From the cell containing the given text, extract its center point as [x, y] coordinate. 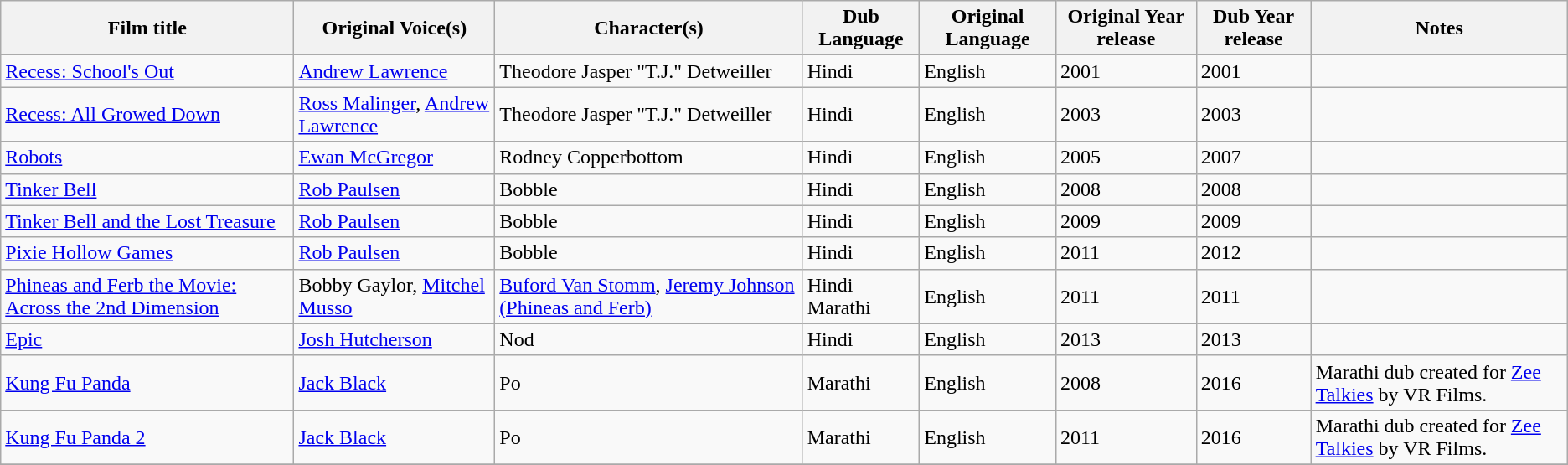
Andrew Lawrence [395, 71]
Film title [147, 28]
Phineas and Ferb the Movie: Across the 2nd Dimension [147, 297]
Original Voice(s) [395, 28]
2005 [1126, 158]
Original Year release [1126, 28]
2007 [1253, 158]
Epic [147, 339]
Pixie Hollow Games [147, 253]
Josh Hutcherson [395, 339]
Notes [1439, 28]
Dub Language [861, 28]
HindiMarathi [861, 297]
Tinker Bell and the Lost Treasure [147, 221]
Robots [147, 158]
Recess: All Growed Down [147, 114]
Bobby Gaylor, Mitchel Musso [395, 297]
2012 [1253, 253]
Ross Malinger, Andrew Lawrence [395, 114]
Original Language [988, 28]
Kung Fu Panda [147, 382]
Kung Fu Panda 2 [147, 437]
Rodney Copperbottom [648, 158]
Dub Year release [1253, 28]
Nod [648, 339]
Tinker Bell [147, 189]
Buford Van Stomm, Jeremy Johnson (Phineas and Ferb) [648, 297]
Ewan McGregor [395, 158]
Recess: School's Out [147, 71]
Character(s) [648, 28]
